For the text-containing cell, return its midpoint in [x, y] coordinate format. 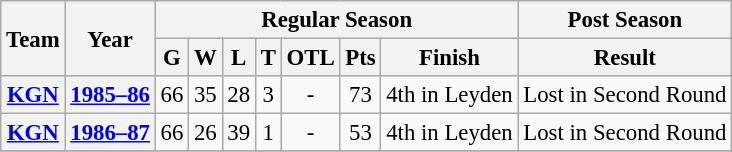
Regular Season [336, 20]
Post Season [625, 20]
35 [206, 95]
OTL [310, 58]
L [238, 58]
26 [206, 133]
53 [360, 133]
Year [110, 38]
73 [360, 95]
Team [33, 38]
W [206, 58]
G [172, 58]
39 [238, 133]
T [268, 58]
28 [238, 95]
1986–87 [110, 133]
Result [625, 58]
1985–86 [110, 95]
Finish [450, 58]
1 [268, 133]
3 [268, 95]
Pts [360, 58]
